Find where the given text appears and provide that cell's center as (x, y) coordinate. 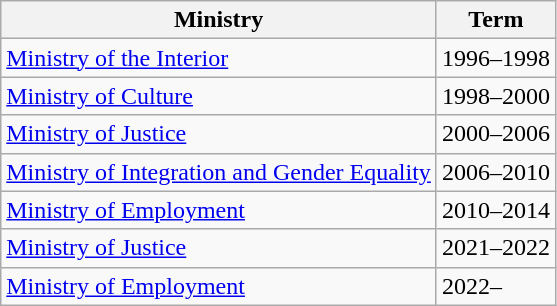
1996–1998 (496, 58)
1998–2000 (496, 96)
2021–2022 (496, 248)
2000–2006 (496, 134)
Ministry (219, 20)
Ministry of Integration and Gender Equality (219, 172)
Ministry of Culture (219, 96)
Term (496, 20)
2010–2014 (496, 210)
2006–2010 (496, 172)
Ministry of the Interior (219, 58)
2022– (496, 286)
